Scan for the cell matching the given text and deliver its (x, y) coordinate at center. 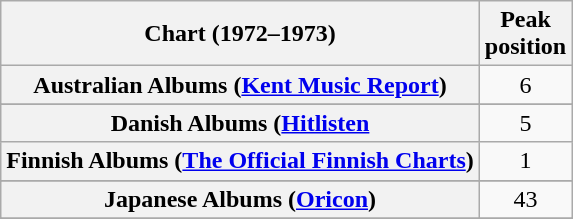
Chart (1972–1973) (240, 34)
Australian Albums (Kent Music Report) (240, 85)
Finnish Albums (The Official Finnish Charts) (240, 161)
Danish Albums (Hitlisten (240, 123)
6 (525, 85)
5 (525, 123)
Japanese Albums (Oricon) (240, 199)
43 (525, 199)
1 (525, 161)
Peakposition (525, 34)
